Capture the cell that displays the provided text and extract its [X, Y] central coordinate. 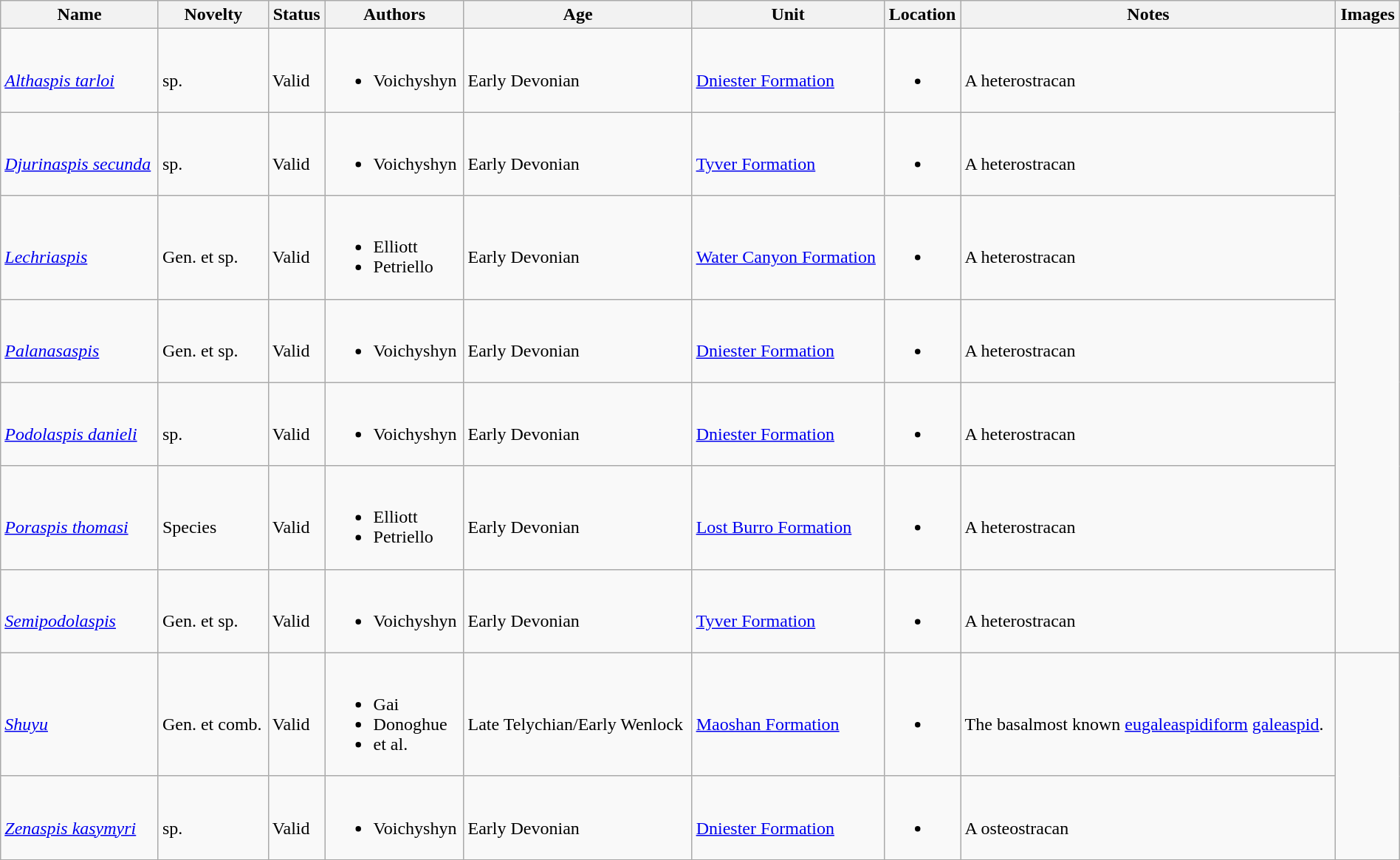
Notes [1148, 15]
Shuyu [80, 715]
Species [213, 517]
Name [80, 15]
Djurinaspis secunda [80, 154]
Status [297, 15]
Althaspis tarloi [80, 71]
A osteostracan [1148, 818]
Age [577, 15]
Lost Burro Formation [788, 517]
Palanasaspis [80, 341]
Unit [788, 15]
Images [1368, 15]
Semipodolaspis [80, 611]
Podolaspis danieli [80, 424]
Water Canyon Formation [788, 247]
The basalmost known eugaleaspidiform galeaspid. [1148, 715]
Gen. et comb. [213, 715]
Late Telychian/Early Wenlock [577, 715]
GaiDonoghueet al. [394, 715]
Zenaspis kasymyri [80, 818]
Authors [394, 15]
Maoshan Formation [788, 715]
Lechriaspis [80, 247]
Location [922, 15]
Novelty [213, 15]
Poraspis thomasi [80, 517]
